Detect which cell encompasses the target text, then output its (x, y) center coordinate. 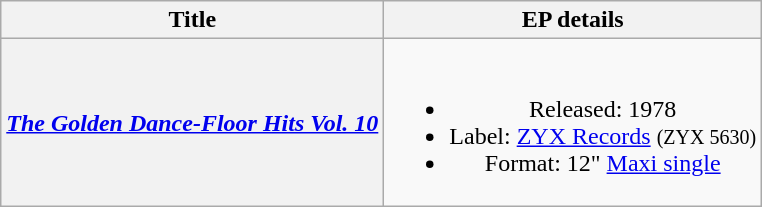
EP details (573, 20)
Released: 1978Label: ZYX Records (ZYX 5630)Format: 12" Maxi single (573, 122)
Title (192, 20)
The Golden Dance-Floor Hits Vol. 10 (192, 122)
